Identify which cell holds the provided text, then report its [X, Y] central coordinate. 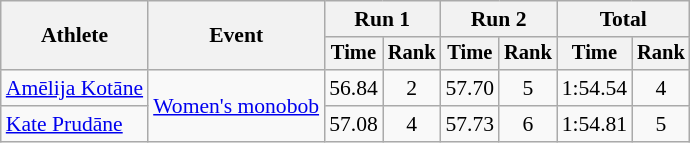
1:54.54 [594, 88]
Kate Prudāne [74, 124]
Run 1 [382, 19]
Athlete [74, 36]
Run 2 [498, 19]
1:54.81 [594, 124]
2 [412, 88]
57.70 [470, 88]
Total [624, 19]
6 [528, 124]
Amēlija Kotāne [74, 88]
56.84 [354, 88]
Women's monobob [236, 106]
57.08 [354, 124]
Event [236, 36]
57.73 [470, 124]
